From the cell containing the given text, extract its center point as (x, y) coordinate. 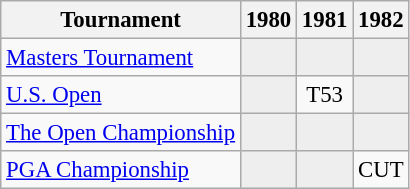
U.S. Open (121, 95)
1980 (268, 20)
PGA Championship (121, 170)
T53 (325, 95)
Masters Tournament (121, 58)
Tournament (121, 20)
The Open Championship (121, 133)
1982 (381, 20)
1981 (325, 20)
CUT (381, 170)
